Identify which cell holds the provided text, then report its [x, y] central coordinate. 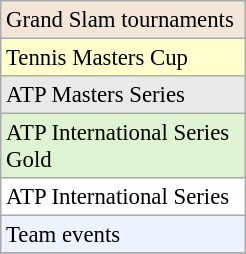
ATP International Series Gold [124, 146]
ATP International Series [124, 197]
Grand Slam tournaments [124, 20]
ATP Masters Series [124, 95]
Team events [124, 235]
Tennis Masters Cup [124, 58]
